Locate the cell with the specified text and output its (X, Y) center coordinate. 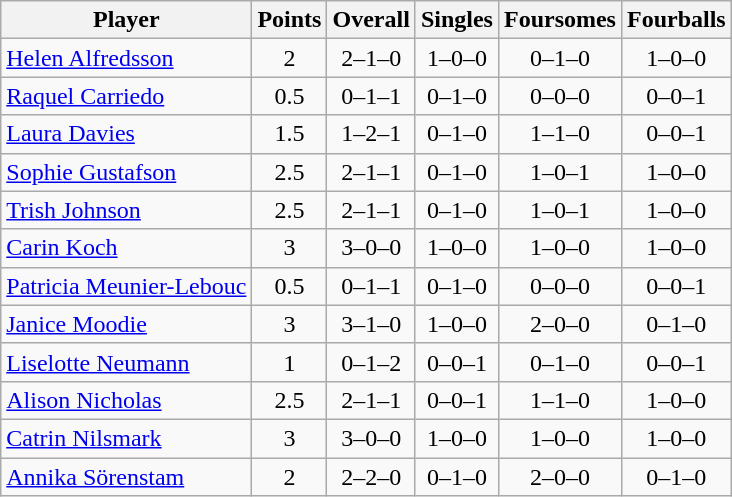
Laura Davies (126, 134)
1.5 (290, 134)
Helen Alfredsson (126, 58)
Trish Johnson (126, 210)
1 (290, 362)
Carin Koch (126, 248)
Fourballs (676, 20)
Foursomes (560, 20)
Raquel Carriedo (126, 96)
Alison Nicholas (126, 400)
3–1–0 (371, 324)
Sophie Gustafson (126, 172)
Player (126, 20)
0–1–2 (371, 362)
Janice Moodie (126, 324)
Catrin Nilsmark (126, 438)
Singles (456, 20)
Points (290, 20)
Liselotte Neumann (126, 362)
2–2–0 (371, 477)
1–2–1 (371, 134)
Overall (371, 20)
Annika Sörenstam (126, 477)
Patricia Meunier-Lebouc (126, 286)
2–1–0 (371, 58)
